Provide the [X, Y] coordinate of the cell's center where the given text is located.  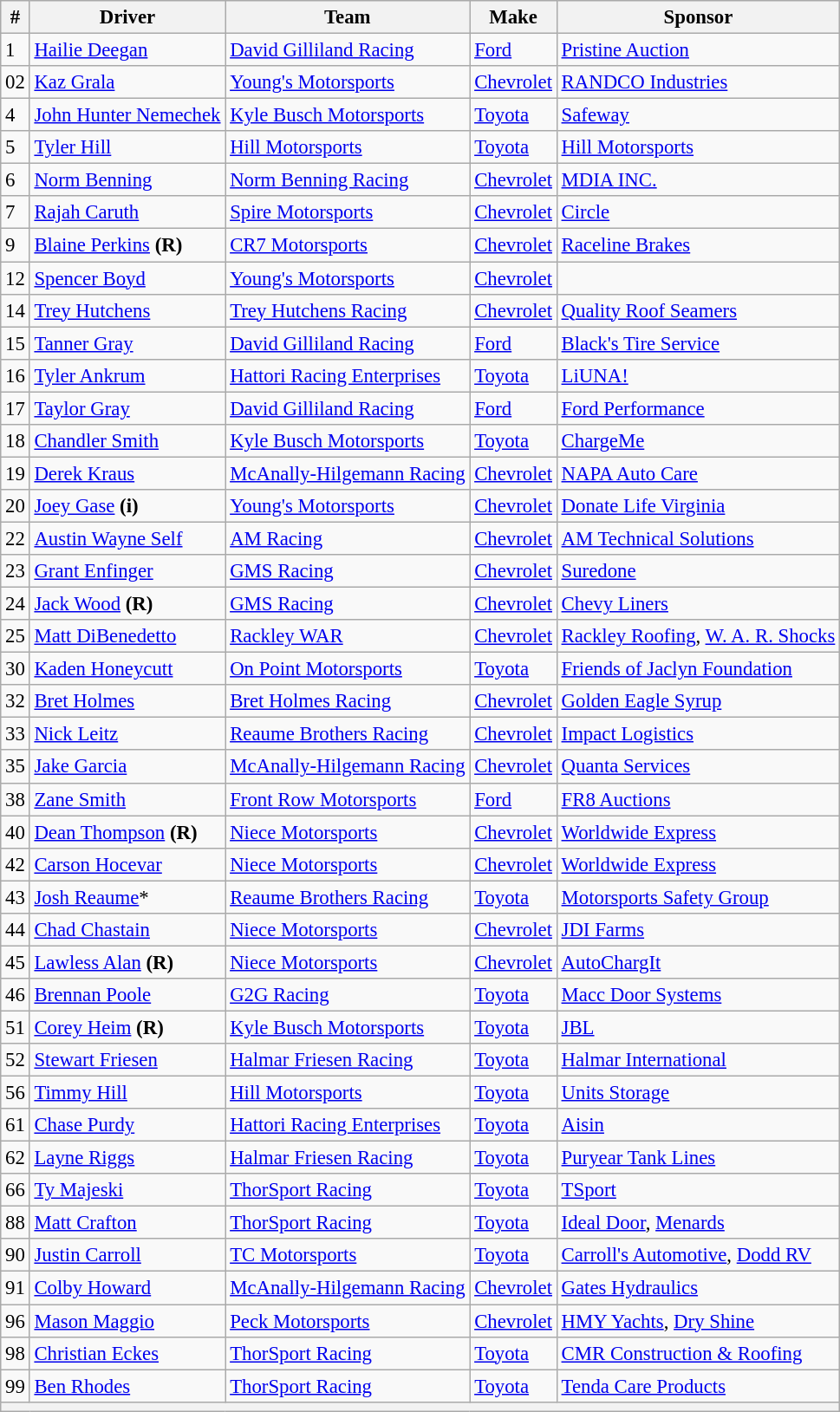
Ben Rhodes [127, 1386]
Tanner Gray [127, 343]
6 [16, 180]
Tyler Hill [127, 147]
Kaz Grala [127, 82]
AM Technical Solutions [698, 538]
88 [16, 1223]
Gates Hydraulics [698, 1288]
61 [16, 1125]
JDI Farms [698, 930]
Colby Howard [127, 1288]
# [16, 17]
Jake Garcia [127, 767]
Spire Motorsports [348, 212]
Chevy Liners [698, 604]
1 [16, 50]
Peck Motorsports [348, 1321]
Impact Logistics [698, 734]
7 [16, 212]
90 [16, 1256]
Circle [698, 212]
Quanta Services [698, 767]
62 [16, 1158]
Nick Leitz [127, 734]
Blaine Perkins (R) [127, 245]
Rackley WAR [348, 636]
Black's Tire Service [698, 343]
Carson Hocevar [127, 864]
Bret Holmes Racing [348, 701]
Derek Kraus [127, 473]
LiUNA! [698, 375]
Jack Wood (R) [127, 604]
Pristine Auction [698, 50]
Trey Hutchens [127, 310]
32 [16, 701]
John Hunter Nemechek [127, 115]
Joey Gase (i) [127, 506]
Driver [127, 17]
Rackley Roofing, W. A. R. Shocks [698, 636]
20 [16, 506]
43 [16, 897]
Matt Crafton [127, 1223]
Team [348, 17]
38 [16, 799]
02 [16, 82]
Front Row Motorsports [348, 799]
Macc Door Systems [698, 995]
Sponsor [698, 17]
66 [16, 1190]
Dean Thompson (R) [127, 832]
15 [16, 343]
Zane Smith [127, 799]
56 [16, 1093]
30 [16, 669]
Halmar International [698, 1060]
Taylor Gray [127, 408]
Norm Benning [127, 180]
Quality Roof Seamers [698, 310]
Layne Riggs [127, 1158]
Justin Carroll [127, 1256]
AM Racing [348, 538]
Chad Chastain [127, 930]
Ty Majeski [127, 1190]
51 [16, 1027]
Make [513, 17]
Austin Wayne Self [127, 538]
96 [16, 1321]
Chase Purdy [127, 1125]
14 [16, 310]
25 [16, 636]
91 [16, 1288]
Rajah Caruth [127, 212]
TSport [698, 1190]
4 [16, 115]
Norm Benning Racing [348, 180]
NAPA Auto Care [698, 473]
42 [16, 864]
HMY Yachts, Dry Shine [698, 1321]
18 [16, 441]
AutoChargIt [698, 962]
Puryear Tank Lines [698, 1158]
Friends of Jaclyn Foundation [698, 669]
46 [16, 995]
Raceline Brakes [698, 245]
FR8 Auctions [698, 799]
JBL [698, 1027]
40 [16, 832]
ChargeMe [698, 441]
Carroll's Automotive, Dodd RV [698, 1256]
G2G Racing [348, 995]
Ford Performance [698, 408]
Donate Life Virginia [698, 506]
Motorsports Safety Group [698, 897]
Mason Maggio [127, 1321]
5 [16, 147]
Lawless Alan (R) [127, 962]
19 [16, 473]
12 [16, 278]
Christian Eckes [127, 1353]
CR7 Motorsports [348, 245]
Aisin [698, 1125]
98 [16, 1353]
Stewart Friesen [127, 1060]
52 [16, 1060]
Trey Hutchens Racing [348, 310]
Josh Reaume* [127, 897]
Tenda Care Products [698, 1386]
Spencer Boyd [127, 278]
CMR Construction & Roofing [698, 1353]
RANDCO Industries [698, 82]
Units Storage [698, 1093]
Hailie Deegan [127, 50]
16 [16, 375]
Grant Enfinger [127, 571]
MDIA INC. [698, 180]
45 [16, 962]
44 [16, 930]
99 [16, 1386]
Matt DiBenedetto [127, 636]
22 [16, 538]
Timmy Hill [127, 1093]
Kaden Honeycutt [127, 669]
Brennan Poole [127, 995]
Bret Holmes [127, 701]
35 [16, 767]
23 [16, 571]
Suredone [698, 571]
Golden Eagle Syrup [698, 701]
9 [16, 245]
Ideal Door, Menards [698, 1223]
Safeway [698, 115]
24 [16, 604]
Chandler Smith [127, 441]
On Point Motorsports [348, 669]
TC Motorsports [348, 1256]
Tyler Ankrum [127, 375]
17 [16, 408]
Corey Heim (R) [127, 1027]
33 [16, 734]
